For the text-containing cell, return its midpoint in (X, Y) coordinate format. 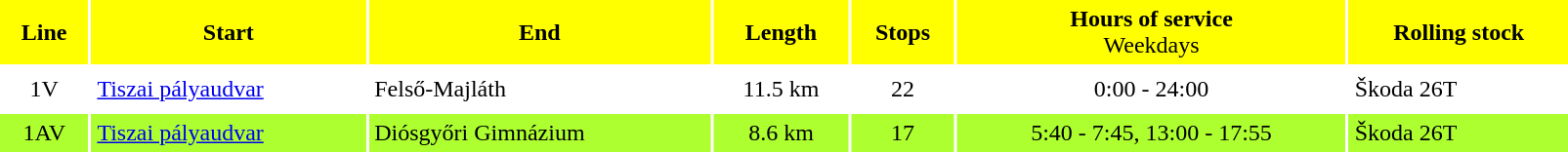
Felső-Majláth (539, 90)
5:40 - 7:45, 13:00 - 17:55 (1151, 133)
17 (903, 133)
Stops (903, 32)
1AV (44, 133)
Diósgyőri Gimnázium (539, 133)
1V (44, 90)
0:00 - 24:00 (1151, 90)
Length (781, 32)
22 (903, 90)
11.5 km (781, 90)
End (539, 32)
Start (229, 32)
8.6 km (781, 133)
Line (44, 32)
Hours of serviceWeekdays (1151, 32)
